From the cell containing the given text, extract its center point as [x, y] coordinate. 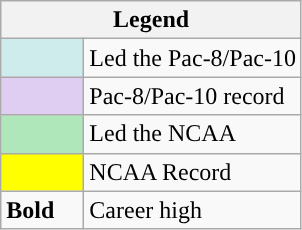
Career high [193, 210]
Pac-8/Pac-10 record [193, 96]
Led the Pac-8/Pac-10 [193, 58]
Legend [152, 20]
Bold [42, 210]
Led the NCAA [193, 134]
NCAA Record [193, 172]
